Search for the cell housing the specified text and yield its (x, y) center coordinate. 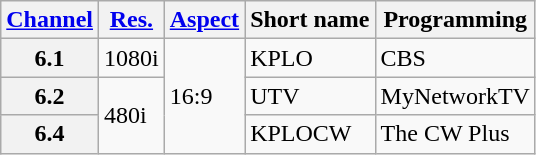
MyNetworkTV (455, 96)
The CW Plus (455, 134)
6.1 (50, 58)
CBS (455, 58)
UTV (310, 96)
Programming (455, 20)
Res. (132, 20)
16:9 (204, 96)
Channel (50, 20)
KPLO (310, 58)
Aspect (204, 20)
KPLOCW (310, 134)
480i (132, 115)
6.4 (50, 134)
6.2 (50, 96)
Short name (310, 20)
1080i (132, 58)
